Find where the given text appears and provide that cell's center as [X, Y] coordinate. 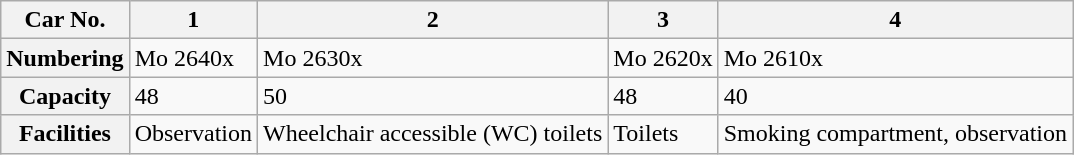
3 [663, 20]
Mo 2620x [663, 58]
Wheelchair accessible (WC) toilets [433, 134]
4 [895, 20]
40 [895, 96]
Mo 2630x [433, 58]
Mo 2640x [193, 58]
2 [433, 20]
50 [433, 96]
Capacity [65, 96]
Car No. [65, 20]
Facilities [65, 134]
1 [193, 20]
Mo 2610x [895, 58]
Numbering [65, 58]
Toilets [663, 134]
Observation [193, 134]
Smoking compartment, observation [895, 134]
